Detect which cell encompasses the target text, then output its (X, Y) center coordinate. 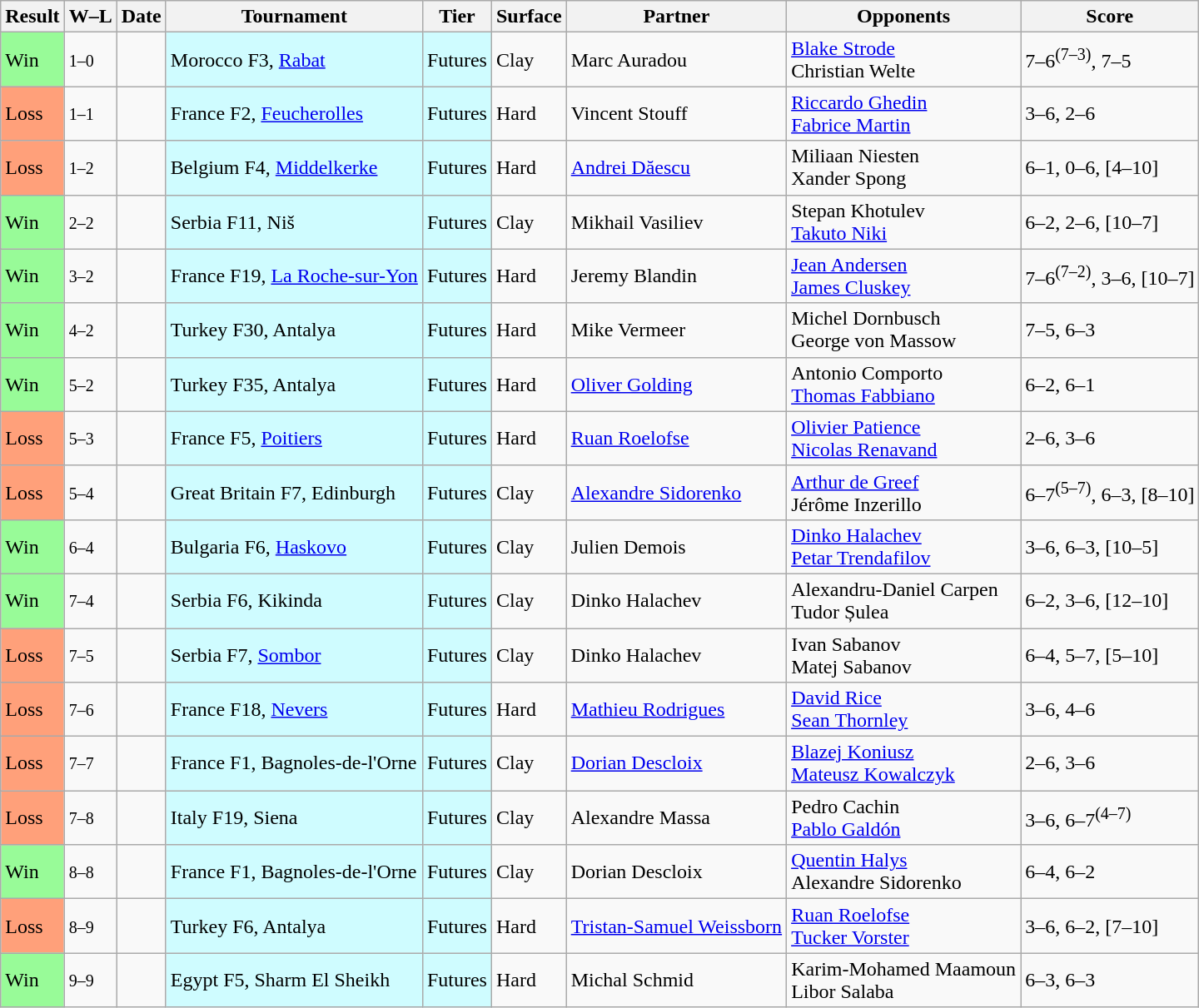
1–1 (90, 113)
7–5, 6–3 (1110, 330)
Mikhail Vasiliev (676, 221)
Antonio Comporto Thomas Fabbiano (904, 385)
5–4 (90, 493)
9–9 (90, 981)
6–4 (90, 546)
Tournament (294, 17)
3–6, 4–6 (1110, 709)
Opponents (904, 17)
France F18, Nevers (294, 709)
6–7(5–7), 6–3, [8–10] (1110, 493)
Dinko Halachev Petar Trendafilov (904, 546)
3–6, 2–6 (1110, 113)
Bulgaria F6, Haskovo (294, 546)
Michal Schmid (676, 981)
5–3 (90, 438)
7–8 (90, 817)
Turkey F35, Antalya (294, 385)
David Rice Sean Thornley (904, 709)
Blake Strode Christian Welte (904, 60)
Ruan Roelofse Tucker Vorster (904, 926)
6–2, 3–6, [12–10] (1110, 601)
6–4, 6–2 (1110, 872)
6–2, 6–1 (1110, 385)
7–6 (90, 709)
3–6, 6–3, [10–5] (1110, 546)
Morocco F3, Rabat (294, 60)
Ruan Roelofse (676, 438)
2–2 (90, 221)
Julien Demois (676, 546)
7–5 (90, 654)
Oliver Golding (676, 385)
Serbia F7, Sombor (294, 654)
Italy F19, Siena (294, 817)
Tristan-Samuel Weissborn (676, 926)
Vincent Stouff (676, 113)
6–3, 6–3 (1110, 981)
Mike Vermeer (676, 330)
Alexandru-Daniel Carpen Tudor Șulea (904, 601)
4–2 (90, 330)
7–4 (90, 601)
Michel Dornbusch George von Massow (904, 330)
Great Britain F7, Edinburgh (294, 493)
8–8 (90, 872)
7–7 (90, 764)
1–0 (90, 60)
3–6, 6–2, [7–10] (1110, 926)
Turkey F6, Antalya (294, 926)
Surface (529, 17)
Riccardo Ghedin Fabrice Martin (904, 113)
8–9 (90, 926)
Olivier Patience Nicolas Renavand (904, 438)
France F5, Poitiers (294, 438)
5–2 (90, 385)
Arthur de Greef Jérôme Inzerillo (904, 493)
Turkey F30, Antalya (294, 330)
7–6(7–2), 3–6, [10–7] (1110, 276)
Date (142, 17)
6–1, 0–6, [4–10] (1110, 168)
Blazej Koniusz Mateusz Kowalczyk (904, 764)
France F2, Feucherolles (294, 113)
Score (1110, 17)
Result (32, 17)
6–4, 5–7, [5–10] (1110, 654)
Jean Andersen James Cluskey (904, 276)
Miliaan Niesten Xander Spong (904, 168)
Pedro Cachin Pablo Galdón (904, 817)
Alexandre Sidorenko (676, 493)
Quentin Halys Alexandre Sidorenko (904, 872)
3–2 (90, 276)
Belgium F4, Middelkerke (294, 168)
1–2 (90, 168)
Serbia F6, Kikinda (294, 601)
Mathieu Rodrigues (676, 709)
France F19, La Roche-sur-Yon (294, 276)
Partner (676, 17)
Ivan Sabanov Matej Sabanov (904, 654)
3–6, 6–7(4–7) (1110, 817)
Egypt F5, Sharm El Sheikh (294, 981)
Marc Auradou (676, 60)
W–L (90, 17)
Alexandre Massa (676, 817)
Andrei Dăescu (676, 168)
Jeremy Blandin (676, 276)
6–2, 2–6, [10–7] (1110, 221)
Stepan Khotulev Takuto Niki (904, 221)
Tier (456, 17)
Serbia F11, Niš (294, 221)
Karim-Mohamed Maamoun Libor Salaba (904, 981)
7–6(7–3), 7–5 (1110, 60)
